Search for the cell housing the specified text and yield its (x, y) center coordinate. 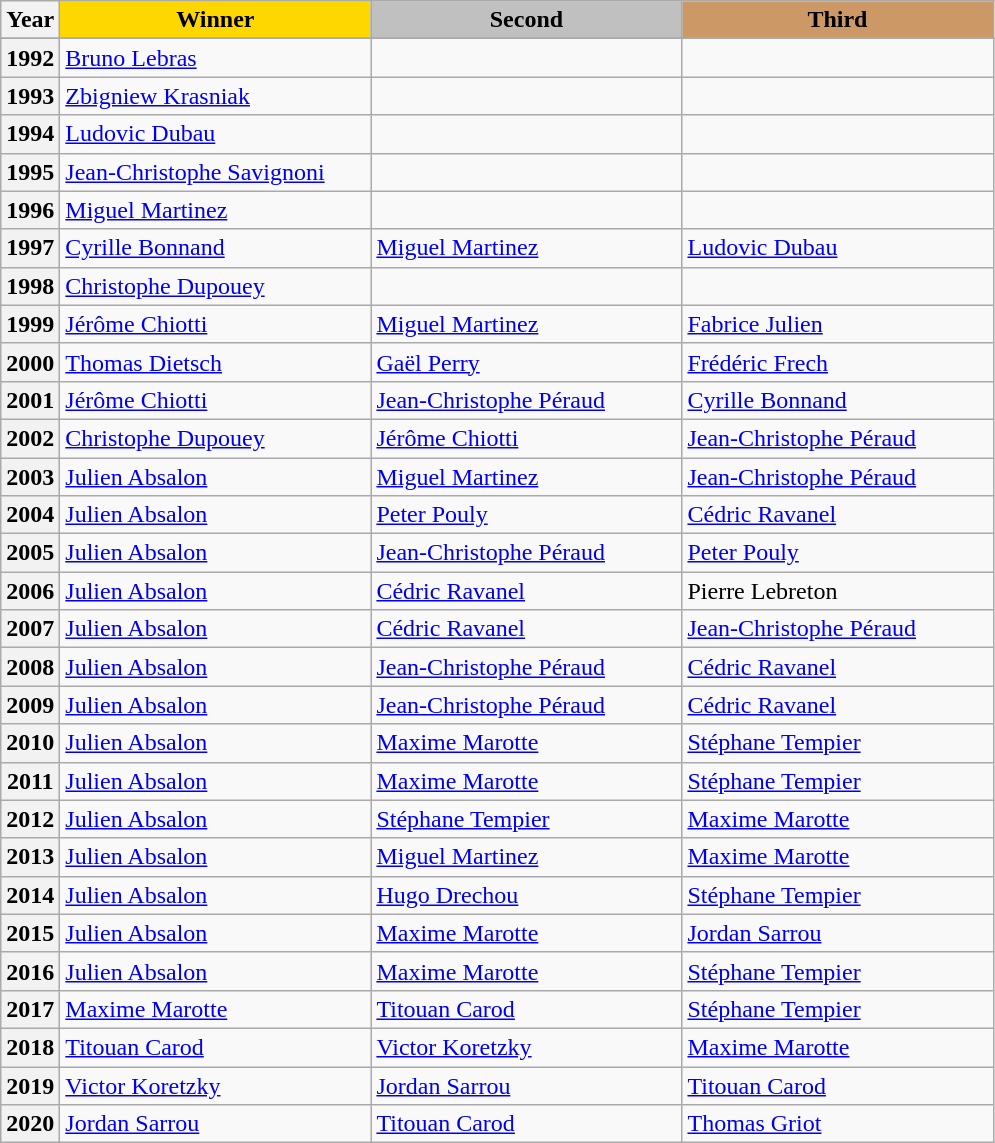
1997 (30, 248)
Third (838, 20)
1993 (30, 96)
2000 (30, 362)
Winner (216, 20)
2015 (30, 933)
2010 (30, 743)
Second (526, 20)
1995 (30, 172)
2012 (30, 819)
2011 (30, 781)
2002 (30, 438)
Thomas Griot (838, 1124)
Fabrice Julien (838, 324)
2020 (30, 1124)
Frédéric Frech (838, 362)
Jean-Christophe Savignoni (216, 172)
Bruno Lebras (216, 58)
2019 (30, 1085)
2016 (30, 971)
1999 (30, 324)
1994 (30, 134)
Hugo Drechou (526, 895)
Gaël Perry (526, 362)
2017 (30, 1009)
Zbigniew Krasniak (216, 96)
Thomas Dietsch (216, 362)
2004 (30, 515)
2005 (30, 553)
2014 (30, 895)
1996 (30, 210)
2003 (30, 477)
2009 (30, 705)
Year (30, 20)
2018 (30, 1047)
2006 (30, 591)
2001 (30, 400)
2013 (30, 857)
1992 (30, 58)
Pierre Lebreton (838, 591)
2007 (30, 629)
2008 (30, 667)
1998 (30, 286)
